Detect which cell encompasses the target text, then output its (X, Y) center coordinate. 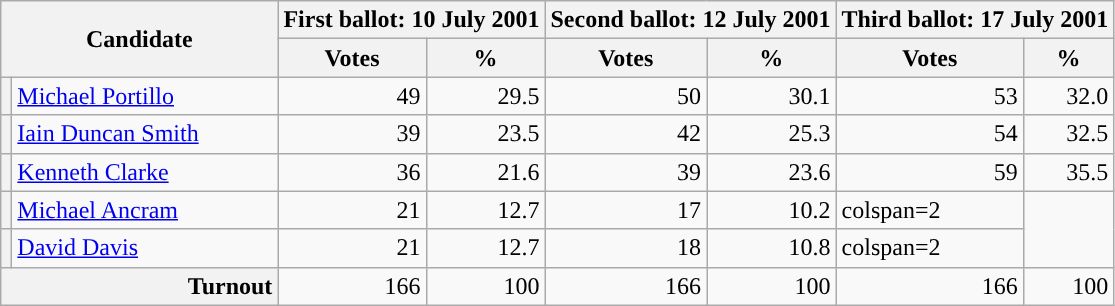
Michael Ancram (145, 210)
36 (352, 172)
23.5 (486, 134)
Third ballot: 17 July 2001 (975, 20)
42 (626, 134)
32.5 (1068, 134)
Turnout (140, 286)
54 (930, 134)
35.5 (1068, 172)
23.6 (771, 172)
21.6 (486, 172)
10.2 (771, 210)
18 (626, 248)
50 (626, 96)
First ballot: 10 July 2001 (412, 20)
Candidate (140, 39)
David Davis (145, 248)
Iain Duncan Smith (145, 134)
49 (352, 96)
17 (626, 210)
32.0 (1068, 96)
25.3 (771, 134)
53 (930, 96)
Michael Portillo (145, 96)
Kenneth Clarke (145, 172)
30.1 (771, 96)
29.5 (486, 96)
10.8 (771, 248)
59 (930, 172)
Second ballot: 12 July 2001 (690, 20)
